Scan for the cell matching the given text and deliver its (X, Y) coordinate at center. 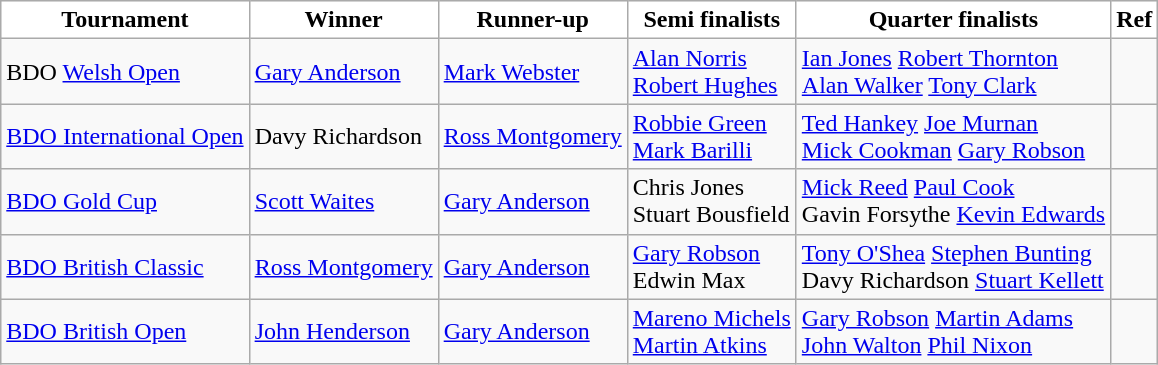
Davy Richardson (344, 136)
Mareno Michels Martin Atkins (712, 332)
Semi finalists (712, 20)
Ian Jones Robert Thornton Alan Walker Tony Clark (953, 72)
Winner (344, 20)
Ted Hankey Joe Murnan Mick Cookman Gary Robson (953, 136)
Ref (1134, 20)
Gary Robson Edwin Max (712, 266)
Scott Waites (344, 202)
BDO Welsh Open (125, 72)
John Henderson (344, 332)
Chris Jones Stuart Bousfield (712, 202)
BDO British Classic (125, 266)
Runner-up (532, 20)
BDO British Open (125, 332)
BDO International Open (125, 136)
Mark Webster (532, 72)
Tournament (125, 20)
Robbie Green Mark Barilli (712, 136)
Gary Robson Martin Adams John Walton Phil Nixon (953, 332)
Alan Norris Robert Hughes (712, 72)
Quarter finalists (953, 20)
Tony O'Shea Stephen Bunting Davy Richardson Stuart Kellett (953, 266)
Mick Reed Paul Cook Gavin Forsythe Kevin Edwards (953, 202)
BDO Gold Cup (125, 202)
